Pinpoint the cell where the given text exists, returning its (x, y) midpoint coordinate. 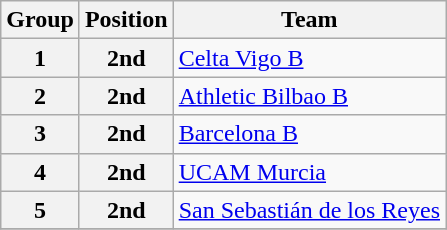
UCAM Murcia (309, 172)
3 (40, 134)
4 (40, 172)
Group (40, 20)
Athletic Bilbao B (309, 96)
5 (40, 210)
Celta Vigo B (309, 58)
Barcelona B (309, 134)
2 (40, 96)
Position (126, 20)
Team (309, 20)
San Sebastián de los Reyes (309, 210)
1 (40, 58)
